Return the (X, Y) coordinate for the center point of the cell that contains the specified text.  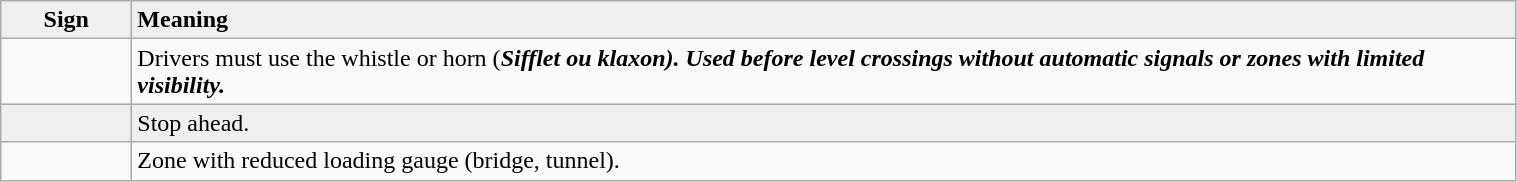
Meaning (824, 20)
Zone with reduced loading gauge (bridge, tunnel). (824, 161)
Sign (66, 20)
Drivers must use the whistle or horn (Sifflet ou klaxon). Used before level crossings without automatic signals or zones with limited visibility. (824, 72)
Stop ahead. (824, 123)
